Return (X, Y) of the center of cell containing provided text 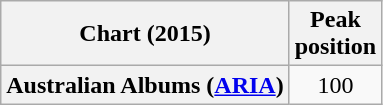
Australian Albums (ARIA) (145, 85)
100 (335, 85)
Chart (2015) (145, 34)
Peakposition (335, 34)
